Extract the [X, Y] coordinate from the center of the cell holding the provided text.  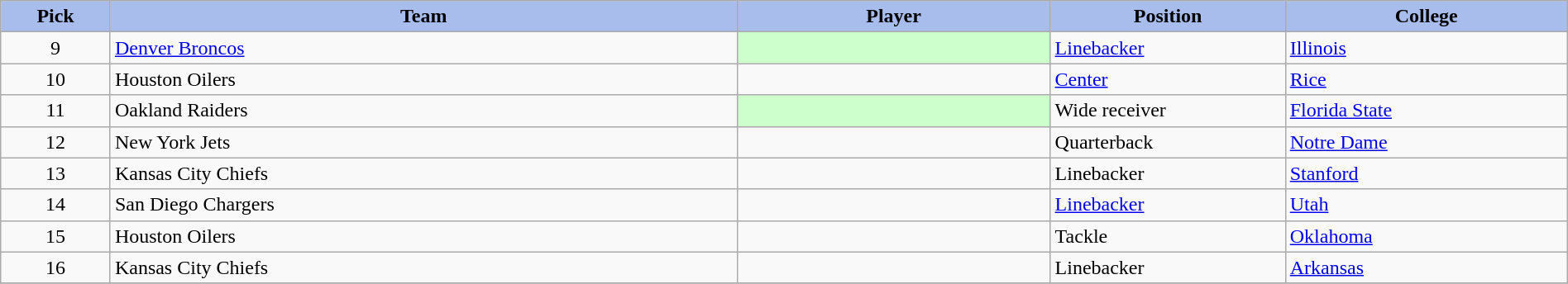
12 [56, 142]
San Diego Chargers [423, 205]
Quarterback [1168, 142]
Center [1168, 79]
College [1426, 17]
9 [56, 48]
Oakland Raiders [423, 111]
10 [56, 79]
13 [56, 173]
Stanford [1426, 173]
Denver Broncos [423, 48]
Wide receiver [1168, 111]
14 [56, 205]
Pick [56, 17]
Team [423, 17]
New York Jets [423, 142]
Utah [1426, 205]
11 [56, 111]
15 [56, 236]
Florida State [1426, 111]
Illinois [1426, 48]
Notre Dame [1426, 142]
Tackle [1168, 236]
Oklahoma [1426, 236]
Position [1168, 17]
16 [56, 267]
Arkansas [1426, 267]
Player [893, 17]
Rice [1426, 79]
